Extract the [X, Y] coordinate from the center of the cell holding the provided text.  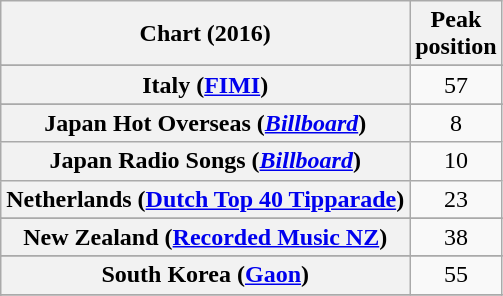
Japan Hot Overseas (Billboard) [206, 123]
57 [456, 85]
23 [456, 199]
Netherlands (Dutch Top 40 Tipparade) [206, 199]
8 [456, 123]
10 [456, 161]
Italy (FIMI) [206, 85]
Chart (2016) [206, 34]
Japan Radio Songs (Billboard) [206, 161]
South Korea (Gaon) [206, 275]
55 [456, 275]
Peak position [456, 34]
New Zealand (Recorded Music NZ) [206, 237]
38 [456, 237]
